Identify which cell holds the provided text, then report its [x, y] central coordinate. 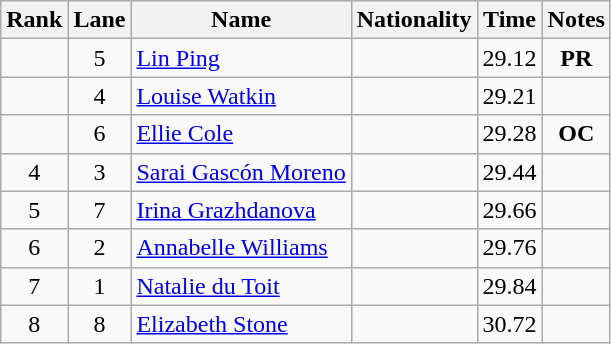
Rank [34, 20]
Irina Grazhdanova [241, 210]
29.44 [510, 172]
29.84 [510, 286]
PR [576, 58]
Elizabeth Stone [241, 324]
Time [510, 20]
Annabelle Williams [241, 248]
29.21 [510, 96]
Natalie du Toit [241, 286]
29.28 [510, 134]
29.12 [510, 58]
Name [241, 20]
1 [100, 286]
Lane [100, 20]
30.72 [510, 324]
3 [100, 172]
Ellie Cole [241, 134]
29.66 [510, 210]
Nationality [414, 20]
Louise Watkin [241, 96]
2 [100, 248]
29.76 [510, 248]
OC [576, 134]
Lin Ping [241, 58]
Sarai Gascón Moreno [241, 172]
Notes [576, 20]
